Return [x, y] of the center of cell containing provided text 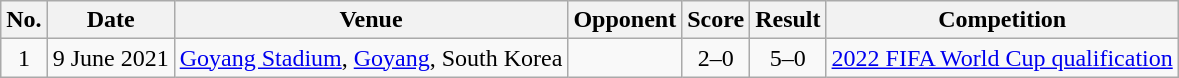
Opponent [625, 20]
Date [110, 20]
1 [24, 58]
No. [24, 20]
2–0 [716, 58]
Score [716, 20]
5–0 [788, 58]
Venue [371, 20]
9 June 2021 [110, 58]
Result [788, 20]
Competition [1002, 20]
Goyang Stadium, Goyang, South Korea [371, 58]
2022 FIFA World Cup qualification [1002, 58]
